Identify which cell holds the provided text, then report its [X, Y] central coordinate. 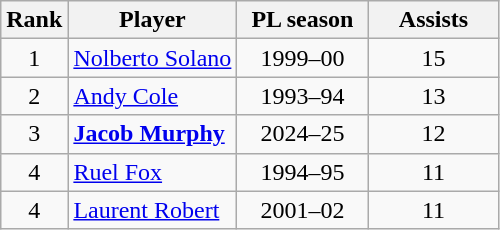
2 [34, 96]
Assists [434, 20]
Player [152, 20]
Rank [34, 20]
2001–02 [302, 210]
PL season [302, 20]
13 [434, 96]
Ruel Fox [152, 172]
Nolberto Solano [152, 58]
1999–00 [302, 58]
1994–95 [302, 172]
1993–94 [302, 96]
Andy Cole [152, 96]
3 [34, 134]
Jacob Murphy [152, 134]
12 [434, 134]
15 [434, 58]
2024–25 [302, 134]
1 [34, 58]
Laurent Robert [152, 210]
